Provide the [x, y] coordinate of the cell's center where the given text is located.  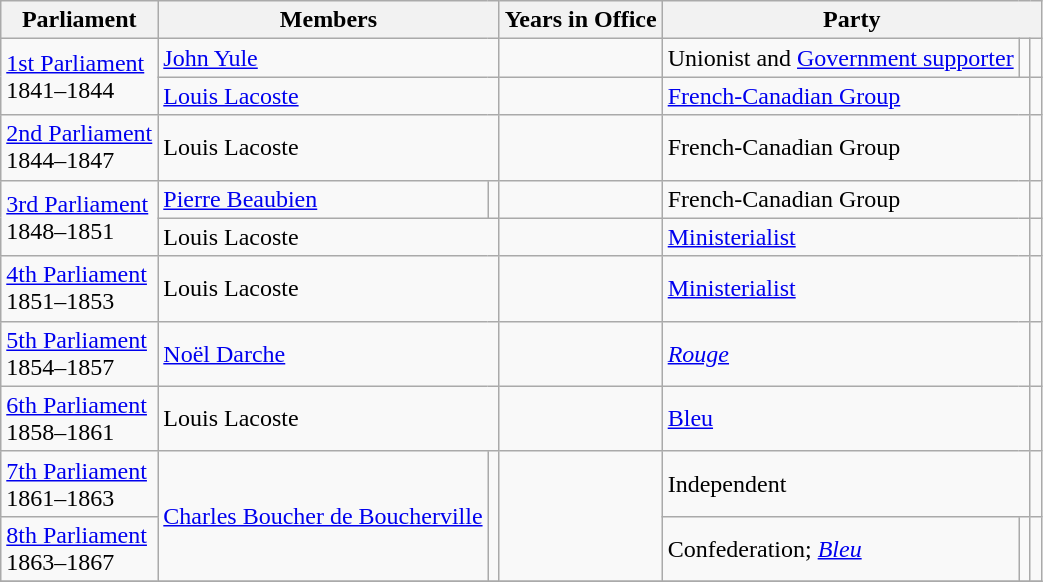
2nd Parliament 1844–1847 [80, 148]
Pierre Beaubien [323, 199]
1st Parliament1841–1844 [80, 77]
4th Parliament 1851–1853 [80, 288]
5th Parliament 1854–1857 [80, 354]
Members [328, 20]
7th Parliament 1861–1863 [80, 484]
6th Parliament 1858–1861 [80, 418]
3rd Parliament 1848–1851 [80, 218]
Rouge [846, 354]
Bleu [846, 418]
Unionist and Government supporter [840, 58]
Charles Boucher de Boucherville [323, 516]
Confederation; Bleu [840, 548]
Party [852, 20]
Parliament [80, 20]
Independent [846, 484]
Years in Office [580, 20]
John Yule [328, 58]
8th Parliament 1863–1867 [80, 548]
Noël Darche [328, 354]
